Extract the [X, Y] coordinate from the center of the cell holding the provided text.  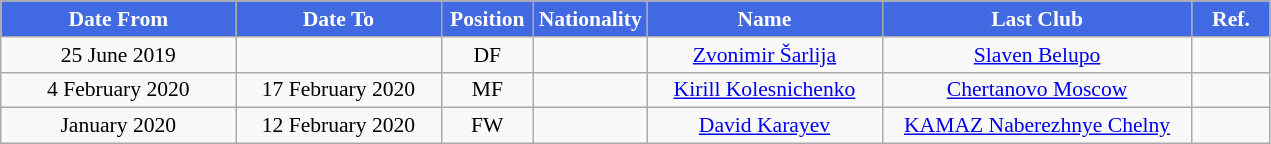
Position [488, 19]
17 February 2020 [338, 90]
David Karayev [764, 126]
Name [764, 19]
Nationality [590, 19]
Zvonimir Šarlija [764, 55]
January 2020 [118, 126]
Last Club [1037, 19]
4 February 2020 [118, 90]
FW [488, 126]
MF [488, 90]
Slaven Belupo [1037, 55]
KAMAZ Naberezhnye Chelny [1037, 126]
25 June 2019 [118, 55]
Date From [118, 19]
Ref. [1231, 19]
Date To [338, 19]
12 February 2020 [338, 126]
DF [488, 55]
Kirill Kolesnichenko [764, 90]
Chertanovo Moscow [1037, 90]
